Output the (X, Y) coordinate of the center of the cell containing the given text.  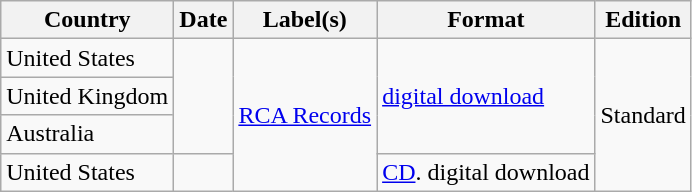
Label(s) (305, 20)
RCA Records (305, 115)
United Kingdom (88, 96)
CD. digital download (486, 172)
Standard (643, 115)
digital download (486, 96)
Australia (88, 134)
Edition (643, 20)
Country (88, 20)
Format (486, 20)
Date (204, 20)
